Pinpoint the cell where the given text exists, returning its [X, Y] midpoint coordinate. 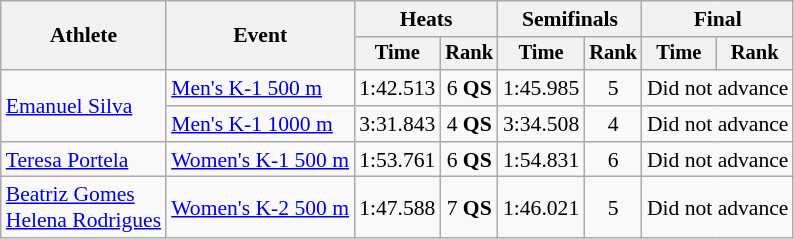
Event [260, 36]
4 QS [469, 124]
7 QS [469, 208]
4 [613, 124]
Teresa Portela [84, 160]
Women's K-1 500 m [260, 160]
1:54.831 [541, 160]
1:45.985 [541, 88]
1:46.021 [541, 208]
Beatriz GomesHelena Rodrigues [84, 208]
Men's K-1 500 m [260, 88]
Women's K-2 500 m [260, 208]
6 [613, 160]
Final [718, 19]
Emanuel Silva [84, 106]
Men's K-1 1000 m [260, 124]
1:53.761 [397, 160]
Heats [426, 19]
3:34.508 [541, 124]
Semifinals [570, 19]
1:47.588 [397, 208]
Athlete [84, 36]
1:42.513 [397, 88]
3:31.843 [397, 124]
